Capture the cell that displays the provided text and extract its [x, y] central coordinate. 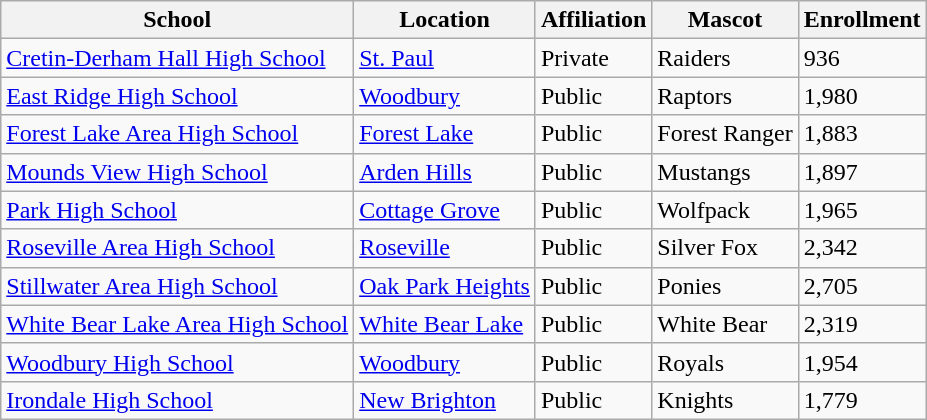
White Bear [725, 324]
Mounds View High School [178, 172]
Arden Hills [445, 172]
1,980 [862, 96]
Cottage Grove [445, 210]
1,779 [862, 400]
Knights [725, 400]
Woodbury High School [178, 362]
St. Paul [445, 58]
Irondale High School [178, 400]
2,342 [862, 248]
Raiders [725, 58]
Raptors [725, 96]
Private [593, 58]
Cretin-Derham Hall High School [178, 58]
East Ridge High School [178, 96]
1,897 [862, 172]
Roseville Area High School [178, 248]
Oak Park Heights [445, 286]
Mascot [725, 20]
White Bear Lake Area High School [178, 324]
1,954 [862, 362]
Mustangs [725, 172]
New Brighton [445, 400]
Stillwater Area High School [178, 286]
Location [445, 20]
White Bear Lake [445, 324]
936 [862, 58]
Silver Fox [725, 248]
1,883 [862, 134]
School [178, 20]
1,965 [862, 210]
Affiliation [593, 20]
Park High School [178, 210]
Wolfpack [725, 210]
Forest Lake Area High School [178, 134]
Roseville [445, 248]
2,705 [862, 286]
Forest Lake [445, 134]
Royals [725, 362]
Enrollment [862, 20]
2,319 [862, 324]
Ponies [725, 286]
Forest Ranger [725, 134]
